Provide the (x, y) coordinate of the cell's center where the given text is located.  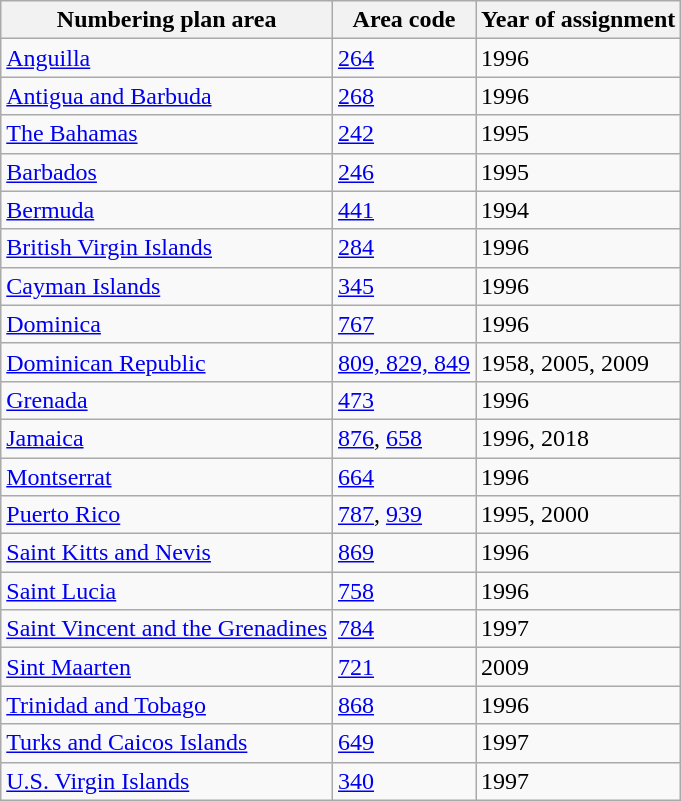
1958, 2005, 2009 (578, 362)
664 (404, 477)
British Virgin Islands (167, 248)
Anguilla (167, 58)
649 (404, 743)
Area code (404, 20)
Barbados (167, 172)
876, 658 (404, 438)
868 (404, 705)
Grenada (167, 400)
The Bahamas (167, 134)
345 (404, 286)
787, 939 (404, 515)
784 (404, 629)
Numbering plan area (167, 20)
767 (404, 324)
721 (404, 667)
U.S. Virgin Islands (167, 781)
Dominican Republic (167, 362)
Saint Vincent and the Grenadines (167, 629)
Trinidad and Tobago (167, 705)
Cayman Islands (167, 286)
Saint Lucia (167, 591)
264 (404, 58)
Antigua and Barbuda (167, 96)
Saint Kitts and Nevis (167, 553)
1996, 2018 (578, 438)
758 (404, 591)
869 (404, 553)
Montserrat (167, 477)
Sint Maarten (167, 667)
Puerto Rico (167, 515)
2009 (578, 667)
268 (404, 96)
809, 829, 849 (404, 362)
441 (404, 210)
Jamaica (167, 438)
284 (404, 248)
1995, 2000 (578, 515)
340 (404, 781)
1994 (578, 210)
242 (404, 134)
473 (404, 400)
Dominica (167, 324)
Bermuda (167, 210)
Year of assignment (578, 20)
246 (404, 172)
Turks and Caicos Islands (167, 743)
